Pinpoint the cell where the given text exists, returning its [x, y] midpoint coordinate. 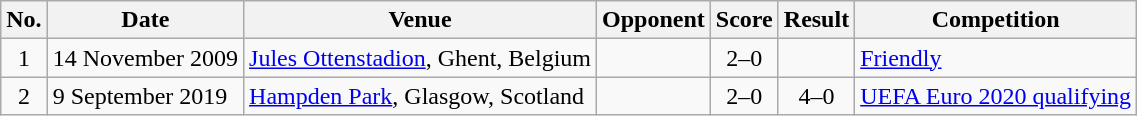
Jules Ottenstadion, Ghent, Belgium [420, 58]
9 September 2019 [145, 96]
Hampden Park, Glasgow, Scotland [420, 96]
4–0 [816, 96]
Venue [420, 20]
14 November 2009 [145, 58]
Opponent [654, 20]
Score [744, 20]
Friendly [996, 58]
2 [24, 96]
Result [816, 20]
UEFA Euro 2020 qualifying [996, 96]
No. [24, 20]
1 [24, 58]
Competition [996, 20]
Date [145, 20]
